Scan for the cell matching the given text and deliver its (X, Y) coordinate at center. 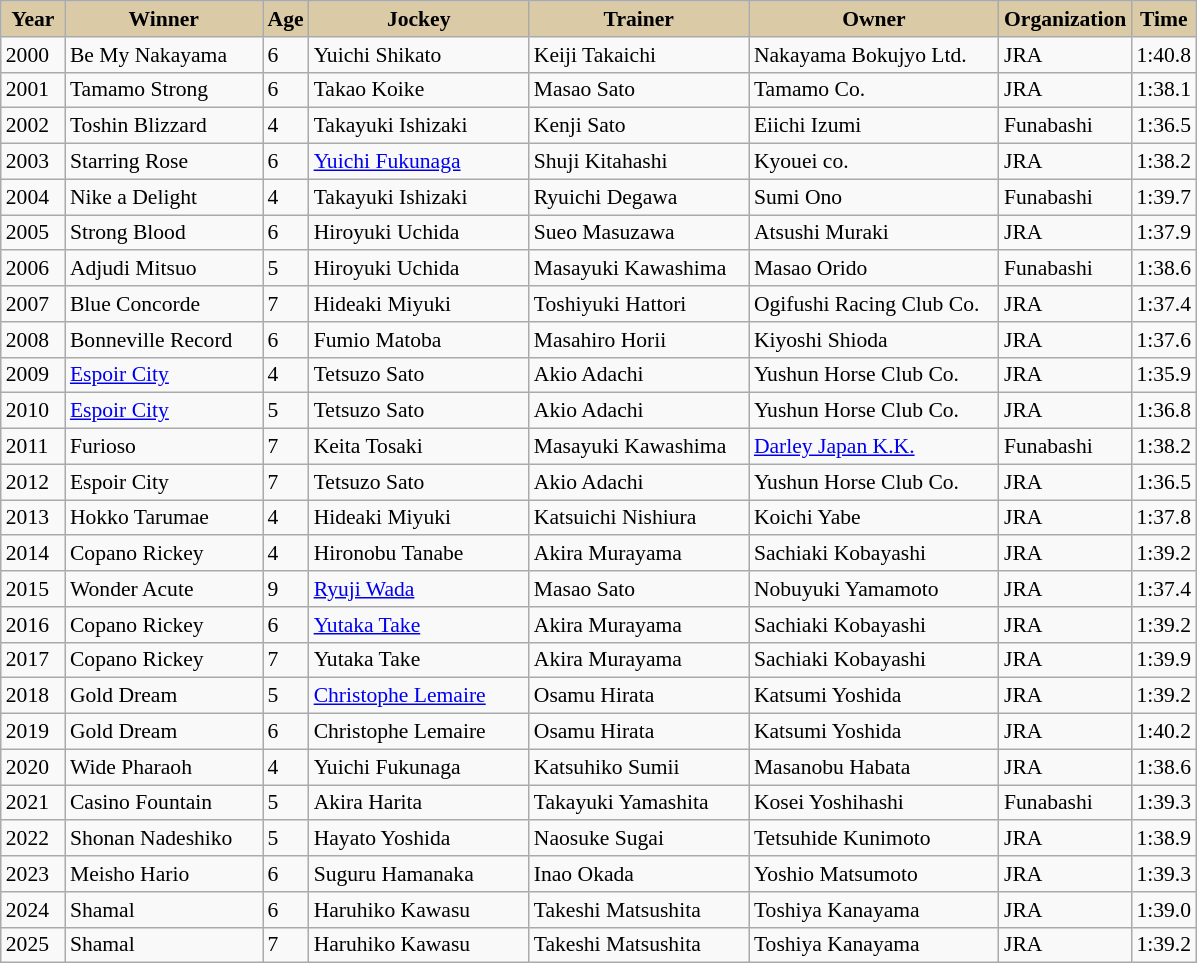
Ryuji Wada (419, 589)
Yoshio Matsumoto (874, 874)
2007 (33, 304)
1:38.1 (1164, 90)
1:39.9 (1164, 660)
Wide Pharaoh (164, 767)
2014 (33, 554)
2013 (33, 518)
2020 (33, 767)
Suguru Hamanaka (419, 874)
2011 (33, 447)
Time (1164, 19)
Trainer (639, 19)
Owner (874, 19)
Nike a Delight (164, 197)
1:40.8 (1164, 55)
2000 (33, 55)
Furioso (164, 447)
2012 (33, 482)
Toshiyuki Hattori (639, 304)
Strong Blood (164, 233)
2015 (33, 589)
2005 (33, 233)
Inao Okada (639, 874)
Kiyoshi Shioda (874, 340)
Akira Harita (419, 803)
Age (285, 19)
1:36.8 (1164, 411)
Nobuyuki Yamamoto (874, 589)
2021 (33, 803)
Eiichi Izumi (874, 126)
2008 (33, 340)
Bonneville Record (164, 340)
Keita Tosaki (419, 447)
2003 (33, 162)
2023 (33, 874)
2002 (33, 126)
Hokko Tarumae (164, 518)
Be My Nakayama (164, 55)
1:39.7 (1164, 197)
2006 (33, 269)
Darley Japan K.K. (874, 447)
Nakayama Bokujyo Ltd. (874, 55)
2022 (33, 839)
Sumi Ono (874, 197)
2024 (33, 910)
Fumio Matoba (419, 340)
Koichi Yabe (874, 518)
1:40.2 (1164, 732)
Ryuichi Degawa (639, 197)
Katsuichi Nishiura (639, 518)
2004 (33, 197)
Blue Concorde (164, 304)
2019 (33, 732)
Tamamo Co. (874, 90)
Masahiro Horii (639, 340)
Casino Fountain (164, 803)
2016 (33, 625)
Organization (1065, 19)
Katsuhiko Sumii (639, 767)
Yuichi Shikato (419, 55)
1:37.9 (1164, 233)
Keiji Takaichi (639, 55)
Jockey (419, 19)
Hayato Yoshida (419, 839)
Kyouei co. (874, 162)
Hironobu Tanabe (419, 554)
Kosei Yoshihashi (874, 803)
Adjudi Mitsuo (164, 269)
1:39.0 (1164, 910)
Winner (164, 19)
2010 (33, 411)
2017 (33, 660)
2009 (33, 375)
1:37.6 (1164, 340)
1:38.9 (1164, 839)
Sueo Masuzawa (639, 233)
Starring Rose (164, 162)
Takao Koike (419, 90)
2018 (33, 696)
Takayuki Yamashita (639, 803)
2025 (33, 945)
Tamamo Strong (164, 90)
Meisho Hario (164, 874)
9 (285, 589)
Shuji Kitahashi (639, 162)
Masao Orido (874, 269)
Wonder Acute (164, 589)
Year (33, 19)
Ogifushi Racing Club Co. (874, 304)
Atsushi Muraki (874, 233)
Toshin Blizzard (164, 126)
Kenji Sato (639, 126)
Tetsuhide Kunimoto (874, 839)
1:35.9 (1164, 375)
2001 (33, 90)
Shonan Nadeshiko (164, 839)
Naosuke Sugai (639, 839)
Masanobu Habata (874, 767)
1:37.8 (1164, 518)
